Provide the (x, y) coordinate of the cell's center where the given text is located.  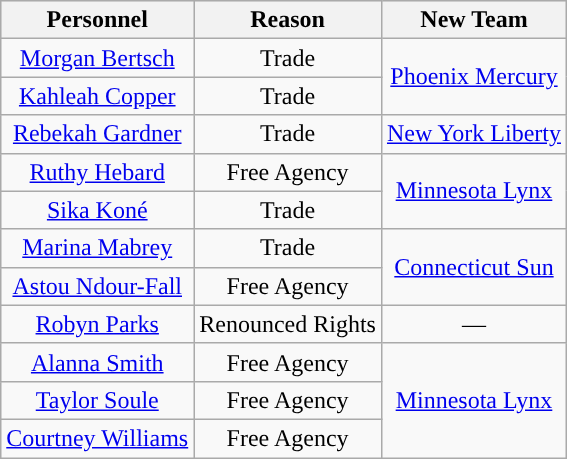
Sika Koné (98, 210)
New Team (474, 20)
Reason (288, 20)
Robyn Parks (98, 324)
New York Liberty (474, 134)
Marina Mabrey (98, 248)
Morgan Bertsch (98, 58)
Kahleah Copper (98, 96)
Phoenix Mercury (474, 77)
— (474, 324)
Rebekah Gardner (98, 134)
Taylor Soule (98, 400)
Renounced Rights (288, 324)
Personnel (98, 20)
Astou Ndour-Fall (98, 286)
Courtney Williams (98, 438)
Ruthy Hebard (98, 172)
Alanna Smith (98, 362)
Connecticut Sun (474, 267)
